Extract the (x, y) coordinate from the center of the cell holding the provided text.  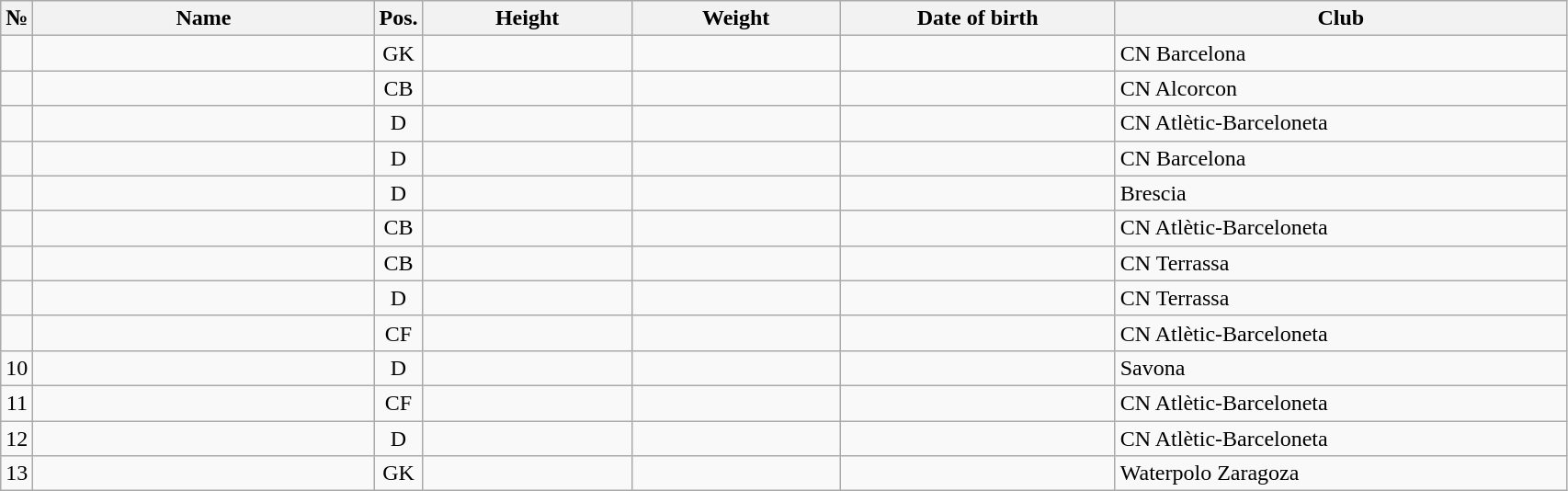
Savona (1340, 368)
CN Alcorcon (1340, 88)
13 (17, 474)
Waterpolo Zaragoza (1340, 474)
12 (17, 439)
11 (17, 403)
Height (528, 18)
Weight (735, 18)
Pos. (399, 18)
10 (17, 368)
Club (1340, 18)
№ (17, 18)
Brescia (1340, 193)
Name (204, 18)
Date of birth (978, 18)
